Provide the [x, y] coordinate of the cell's center where the given text is located.  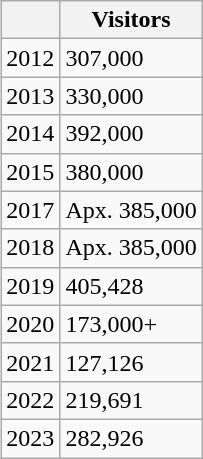
219,691 [131, 400]
330,000 [131, 96]
173,000+ [131, 324]
2015 [30, 172]
282,926 [131, 438]
392,000 [131, 134]
2019 [30, 286]
405,428 [131, 286]
2023 [30, 438]
Visitors [131, 20]
2021 [30, 362]
2012 [30, 58]
2022 [30, 400]
2014 [30, 134]
307,000 [131, 58]
2013 [30, 96]
127,126 [131, 362]
2017 [30, 210]
380,000 [131, 172]
2020 [30, 324]
2018 [30, 248]
